Extract the [X, Y] coordinate from the center of the cell holding the provided text.  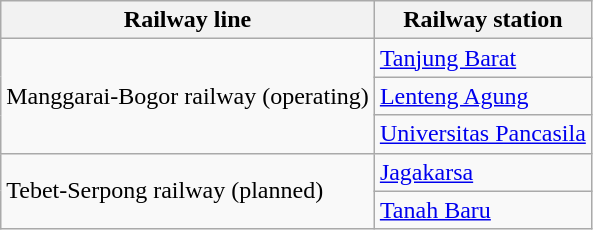
Universitas Pancasila [482, 134]
Tanjung Barat [482, 58]
Railway line [188, 20]
Railway station [482, 20]
Lenteng Agung [482, 96]
Tebet-Serpong railway (planned) [188, 191]
Jagakarsa [482, 172]
Manggarai-Bogor railway (operating) [188, 96]
Tanah Baru [482, 210]
